Search for the cell housing the specified text and yield its (X, Y) center coordinate. 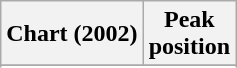
Chart (2002) (72, 34)
Peakposition (189, 34)
